Pinpoint the cell where the given text exists, returning its (X, Y) midpoint coordinate. 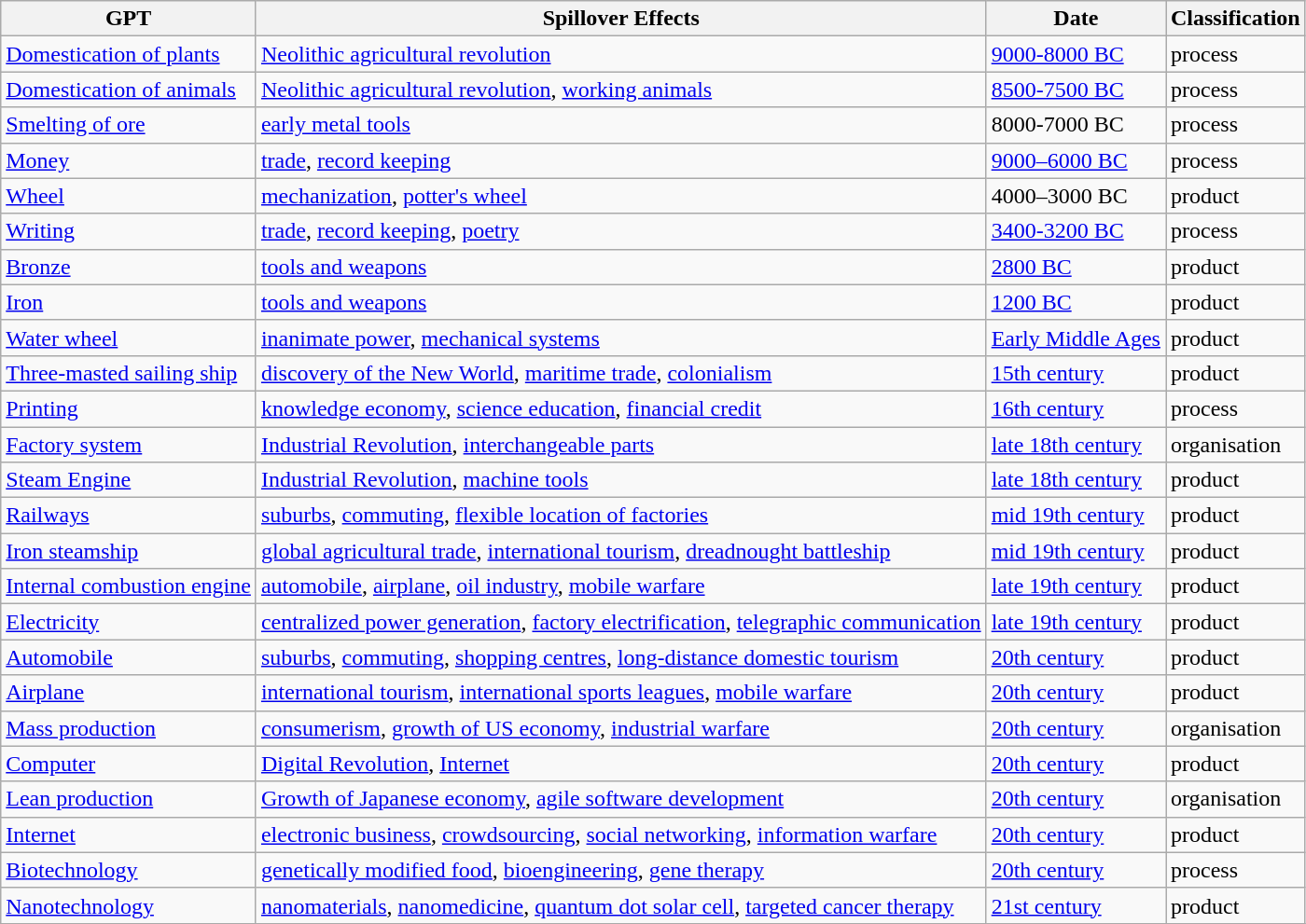
Bronze (129, 267)
Writing (129, 231)
Biotechnology (129, 870)
Domestication of plants (129, 54)
Water wheel (129, 338)
Money (129, 160)
Steam Engine (129, 480)
Domestication of animals (129, 90)
trade, record keeping, poetry (621, 231)
8500-7500 BC (1076, 90)
Nanotechnology (129, 905)
21st century (1076, 905)
Lean production (129, 799)
consumerism, growth of US economy, industrial warfare (621, 728)
Growth of Japanese economy, agile software development (621, 799)
automobile, airplane, oil industry, mobile warfare (621, 586)
Iron steamship (129, 551)
Mass production (129, 728)
Internal combustion engine (129, 586)
trade, record keeping (621, 160)
knowledge economy, science education, financial credit (621, 408)
15th century (1076, 373)
Neolithic agricultural revolution, working animals (621, 90)
8000-7000 BC (1076, 125)
Smelting of ore (129, 125)
electronic business, crowdsourcing, social networking, information warfare (621, 834)
discovery of the New World, maritime trade, colonialism (621, 373)
Wheel (129, 196)
inanimate power, mechanical systems (621, 338)
16th century (1076, 408)
Iron (129, 302)
nanomaterials, nanomedicine, quantum dot solar cell, targeted cancer therapy (621, 905)
Electricity (129, 622)
Automobile (129, 657)
Classification (1236, 19)
4000–3000 BC (1076, 196)
3400-3200 BC (1076, 231)
Airplane (129, 693)
2800 BC (1076, 267)
1200 BC (1076, 302)
international tourism, international sports leagues, mobile warfare (621, 693)
GPT (129, 19)
Computer (129, 764)
centralized power generation, factory electrification, telegraphic communication (621, 622)
suburbs, commuting, shopping centres, long-distance domestic tourism (621, 657)
Internet (129, 834)
Early Middle Ages (1076, 338)
mechanization, potter's wheel (621, 196)
Neolithic agricultural revolution (621, 54)
Factory system (129, 445)
9000–6000 BC (1076, 160)
Date (1076, 19)
9000-8000 BC (1076, 54)
Spillover Effects (621, 19)
Digital Revolution, Internet (621, 764)
Printing (129, 408)
Industrial Revolution, machine tools (621, 480)
suburbs, commuting, flexible location of factories (621, 516)
global agricultural trade, international tourism, dreadnought battleship (621, 551)
early metal tools (621, 125)
Three-masted sailing ship (129, 373)
genetically modified food, bioengineering, gene therapy (621, 870)
Railways (129, 516)
Industrial Revolution, interchangeable parts (621, 445)
